Capture the cell that displays the provided text and extract its (X, Y) central coordinate. 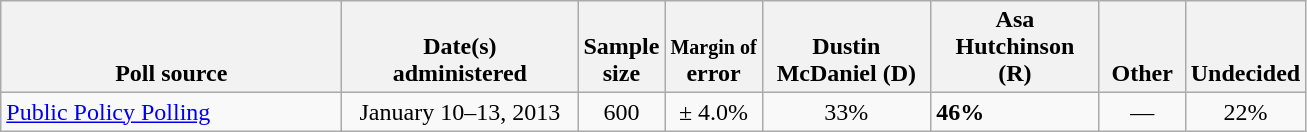
Other (1142, 47)
DustinMcDaniel (D) (846, 47)
January 10–13, 2013 (460, 112)
Samplesize (622, 47)
Margin oferror (714, 47)
— (1142, 112)
± 4.0% (714, 112)
600 (622, 112)
22% (1245, 112)
33% (846, 112)
46% (1016, 112)
Poll source (172, 47)
Date(s)administered (460, 47)
Public Policy Polling (172, 112)
AsaHutchinson (R) (1016, 47)
Undecided (1245, 47)
